Return the (x, y) coordinate for the center point of the cell that contains the specified text.  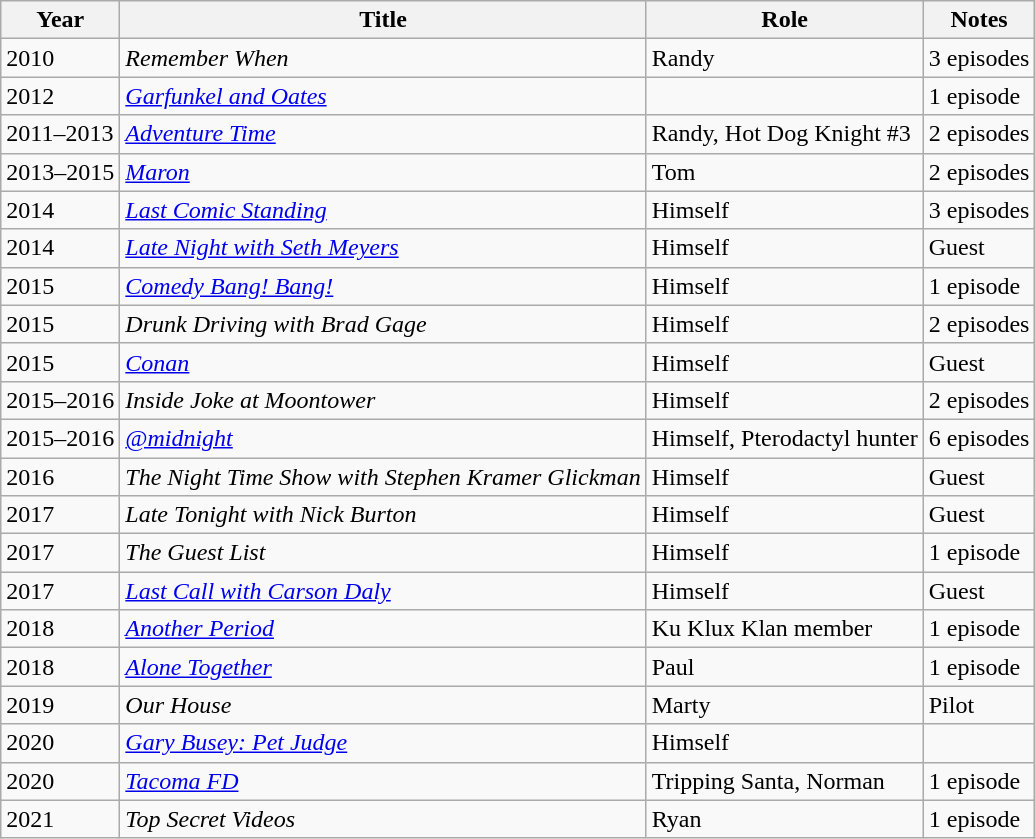
Last Comic Standing (383, 210)
2013–2015 (60, 172)
Tacoma FD (383, 781)
Drunk Driving with Brad Gage (383, 324)
Late Tonight with Nick Burton (383, 515)
Last Call with Carson Daly (383, 591)
Randy, Hot Dog Knight #3 (784, 134)
Ku Klux Klan member (784, 629)
Alone Together (383, 667)
Inside Joke at Moontower (383, 400)
The Night Time Show with Stephen Kramer Glickman (383, 477)
Title (383, 20)
Paul (784, 667)
2010 (60, 58)
2012 (60, 96)
Maron (383, 172)
Notes (979, 20)
Himself, Pterodactyl hunter (784, 438)
Garfunkel and Oates (383, 96)
Pilot (979, 705)
6 episodes (979, 438)
@midnight (383, 438)
Another Period (383, 629)
2019 (60, 705)
The Guest List (383, 553)
Tom (784, 172)
Our House (383, 705)
Gary Busey: Pet Judge (383, 743)
Adventure Time (383, 134)
Conan (383, 362)
2016 (60, 477)
Tripping Santa, Norman (784, 781)
Late Night with Seth Meyers (383, 248)
2021 (60, 819)
Year (60, 20)
Role (784, 20)
Marty (784, 705)
Randy (784, 58)
Top Secret Videos (383, 819)
Comedy Bang! Bang! (383, 286)
2011–2013 (60, 134)
Remember When (383, 58)
Ryan (784, 819)
